Determine the (X, Y) coordinate at the center of the cell enclosing the given text.  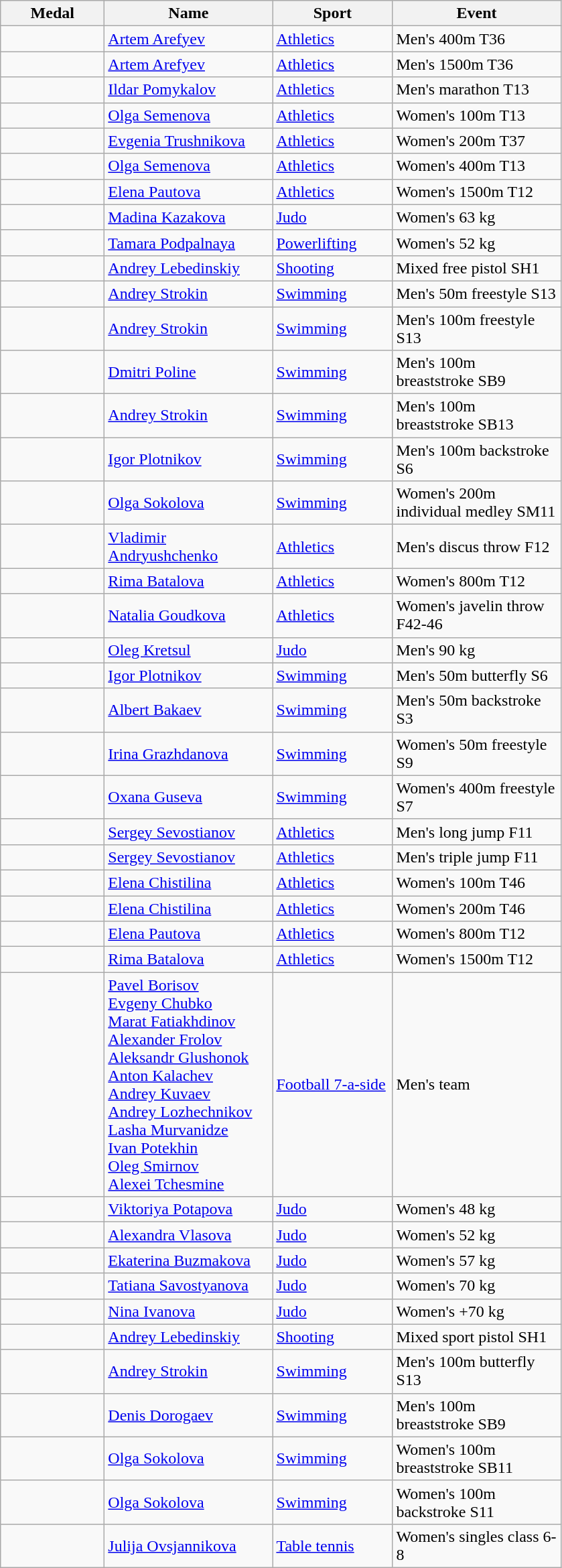
Women's 400m freestyle S7 (477, 797)
Powerlifting (332, 243)
Julija Ovsjannikova (189, 1545)
Women's singles class 6-8 (477, 1545)
Women's 400m T13 (477, 166)
Women's 200m T37 (477, 141)
Medal (52, 13)
Men's 50m freestyle S13 (477, 293)
Women's 50m freestyle S9 (477, 753)
Football 7-a-side (332, 1084)
Men's marathon T13 (477, 90)
Women's +70 kg (477, 1311)
Men's 100m freestyle S13 (477, 328)
Oleg Kretsul (189, 650)
Name (189, 13)
Women's 200m individual medley SM11 (477, 503)
Ildar Pomykalov (189, 90)
Women's 100m backstroke S11 (477, 1502)
Men's triple jump F11 (477, 857)
Men's team (477, 1084)
Mixed free pistol SH1 (477, 268)
Ekaterina Buzmakova (189, 1260)
Albert Bakaev (189, 710)
Women's 48 kg (477, 1210)
Evgenia Trushnikova (189, 141)
Mixed sport pistol SH1 (477, 1337)
Men's 50m butterfly S6 (477, 675)
Alexandra Vlasova (189, 1235)
Women's 57 kg (477, 1260)
Tamara Podpalnaya (189, 243)
Men's 400m T36 (477, 39)
Women's 100m breaststroke SB11 (477, 1458)
Oxana Guseva (189, 797)
Men's discus throw F12 (477, 547)
Natalia Goudkova (189, 615)
Irina Grazhdanova (189, 753)
Women's 200m T46 (477, 908)
Nina Ivanova (189, 1311)
Women's javelin throw F42-46 (477, 615)
Viktoriya Potapova (189, 1210)
Men's 100m breaststroke SB13 (477, 415)
Men's 90 kg (477, 650)
Women's 100m T13 (477, 115)
Madina Kazakova (189, 217)
Event (477, 13)
Denis Dorogaev (189, 1415)
Dmitri Poline (189, 373)
Women's 63 kg (477, 217)
Table tennis (332, 1545)
Men's long jump F11 (477, 832)
Women's 70 kg (477, 1286)
Men's 50m backstroke S3 (477, 710)
Men's 1500m T36 (477, 64)
Vladimir Andryushchenko (189, 547)
Tatiana Savostyanova (189, 1286)
Men's 100m backstroke S6 (477, 460)
Men's 100m butterfly S13 (477, 1371)
Sport (332, 13)
Women's 100m T46 (477, 883)
